Search for the cell housing the specified text and yield its [X, Y] center coordinate. 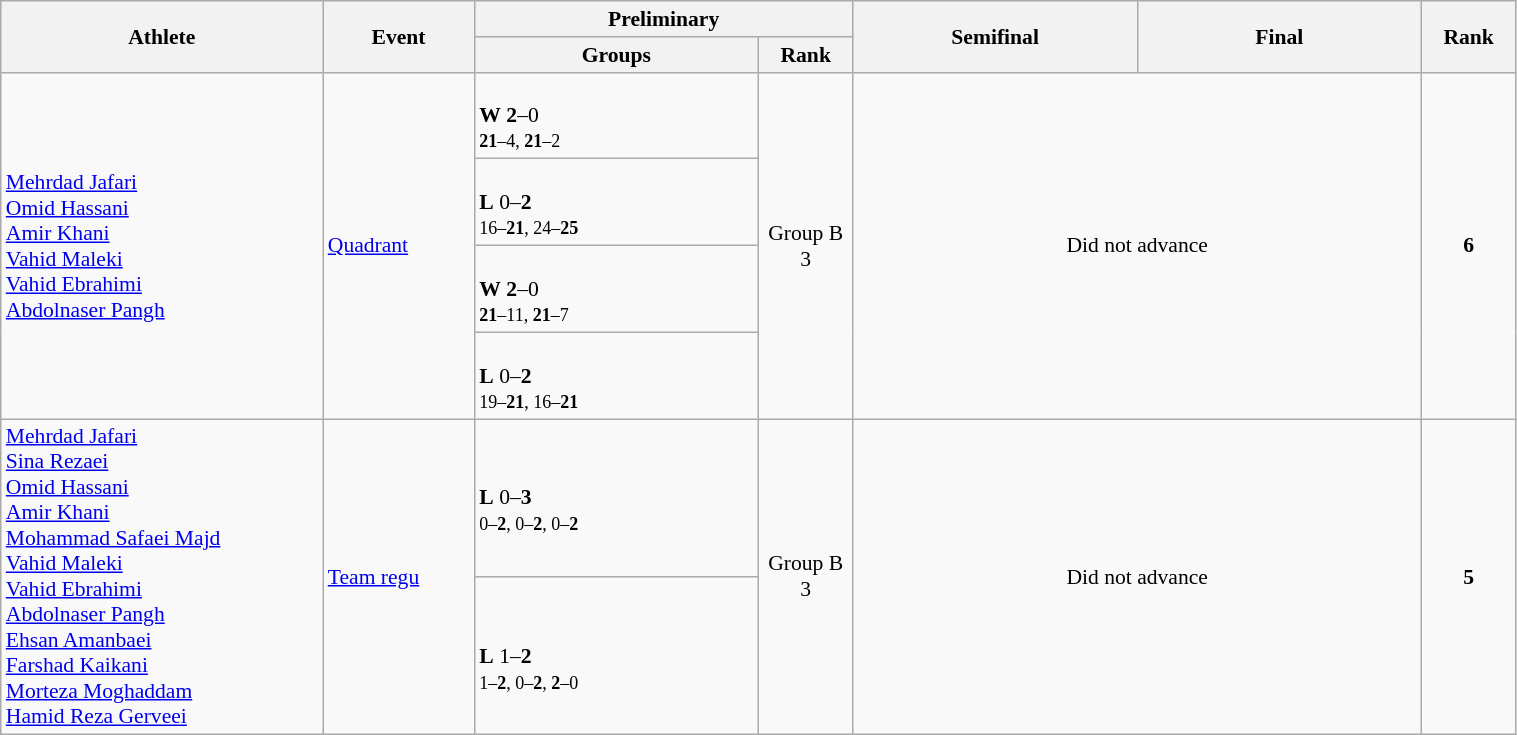
L 1–21–2, 0–2, 2–0 [616, 656]
L 0–216–21, 24–25 [616, 202]
Quadrant [399, 245]
Team regu [399, 577]
Event [399, 36]
L 0–30–2, 0–2, 0–2 [616, 498]
Mehrdad JafariOmid HassaniAmir KhaniVahid MalekiVahid EbrahimiAbdolnaser Pangh [162, 245]
L 0–219–21, 16–21 [616, 376]
W 2–021–4, 21–2 [616, 116]
6 [1468, 245]
Final [1279, 36]
Groups [616, 55]
W 2–021–11, 21–7 [616, 290]
Athlete [162, 36]
5 [1468, 577]
Semifinal [995, 36]
Preliminary [664, 19]
